Pinpoint the cell where the given text exists, returning its (x, y) midpoint coordinate. 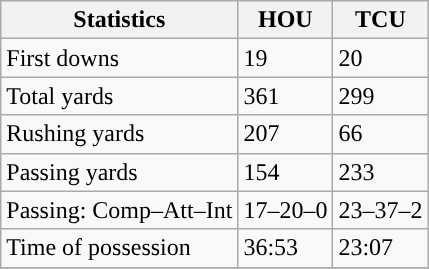
TCU (380, 20)
19 (286, 58)
Rushing yards (120, 134)
20 (380, 58)
66 (380, 134)
36:53 (286, 248)
23:07 (380, 248)
154 (286, 172)
Passing: Comp–Att–Int (120, 210)
17–20–0 (286, 210)
299 (380, 96)
Total yards (120, 96)
Statistics (120, 20)
Time of possession (120, 248)
23–37–2 (380, 210)
HOU (286, 20)
Passing yards (120, 172)
233 (380, 172)
207 (286, 134)
361 (286, 96)
First downs (120, 58)
